Provide the [x, y] coordinate of the cell's center where the given text is located.  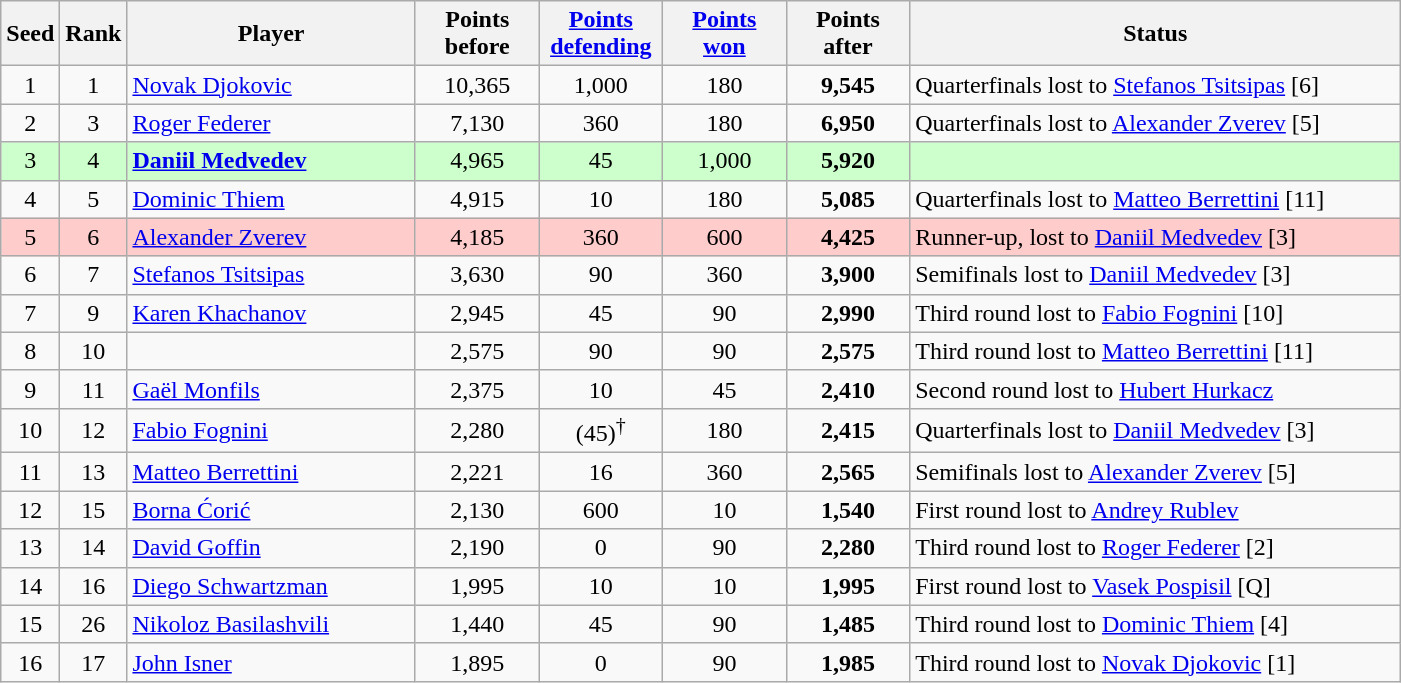
Third round lost to Novak Djokovic [1] [1156, 662]
Third round lost to Matteo Berrettini [11] [1156, 351]
Roger Federer [272, 123]
Seed [30, 34]
Daniil Medvedev [272, 161]
1,540 [848, 510]
17 [94, 662]
5,085 [848, 199]
First round lost to Vasek Pospisil [Q] [1156, 586]
Stefanos Tsitsipas [272, 275]
1,485 [848, 624]
Quarterfinals lost to Alexander Zverev [5] [1156, 123]
John Isner [272, 662]
Rank [94, 34]
Points before [477, 34]
1,985 [848, 662]
2,565 [848, 472]
Points defending [601, 34]
Dominic Thiem [272, 199]
Gaël Monfils [272, 389]
Novak Djokovic [272, 85]
David Goffin [272, 548]
10,365 [477, 85]
7,130 [477, 123]
1,440 [477, 624]
Third round lost to Roger Federer [2] [1156, 548]
Karen Khachanov [272, 313]
4,185 [477, 237]
2,410 [848, 389]
Alexander Zverev [272, 237]
Second round lost to Hubert Hurkacz [1156, 389]
26 [94, 624]
Runner-up, lost to Daniil Medvedev [3] [1156, 237]
2,221 [477, 472]
1,895 [477, 662]
Quarterfinals lost to Matteo Berrettini [11] [1156, 199]
Quarterfinals lost to Stefanos Tsitsipas [6] [1156, 85]
Borna Ćorić [272, 510]
4,425 [848, 237]
2,190 [477, 548]
2,375 [477, 389]
2,945 [477, 313]
2 [30, 123]
Nikoloz Basilashvili [272, 624]
3,900 [848, 275]
Matteo Berrettini [272, 472]
(45)† [601, 430]
3,630 [477, 275]
Player [272, 34]
9,545 [848, 85]
4,915 [477, 199]
2,990 [848, 313]
Third round lost to Fabio Fognini [10] [1156, 313]
Quarterfinals lost to Daniil Medvedev [3] [1156, 430]
4,965 [477, 161]
5,920 [848, 161]
Fabio Fognini [272, 430]
2,130 [477, 510]
6,950 [848, 123]
Semifinals lost to Daniil Medvedev [3] [1156, 275]
Diego Schwartzman [272, 586]
Third round lost to Dominic Thiem [4] [1156, 624]
8 [30, 351]
Semifinals lost to Alexander Zverev [5] [1156, 472]
Points won [725, 34]
First round lost to Andrey Rublev [1156, 510]
Points after [848, 34]
Status [1156, 34]
2,415 [848, 430]
